Find where the given text appears and provide that cell's center as [X, Y] coordinate. 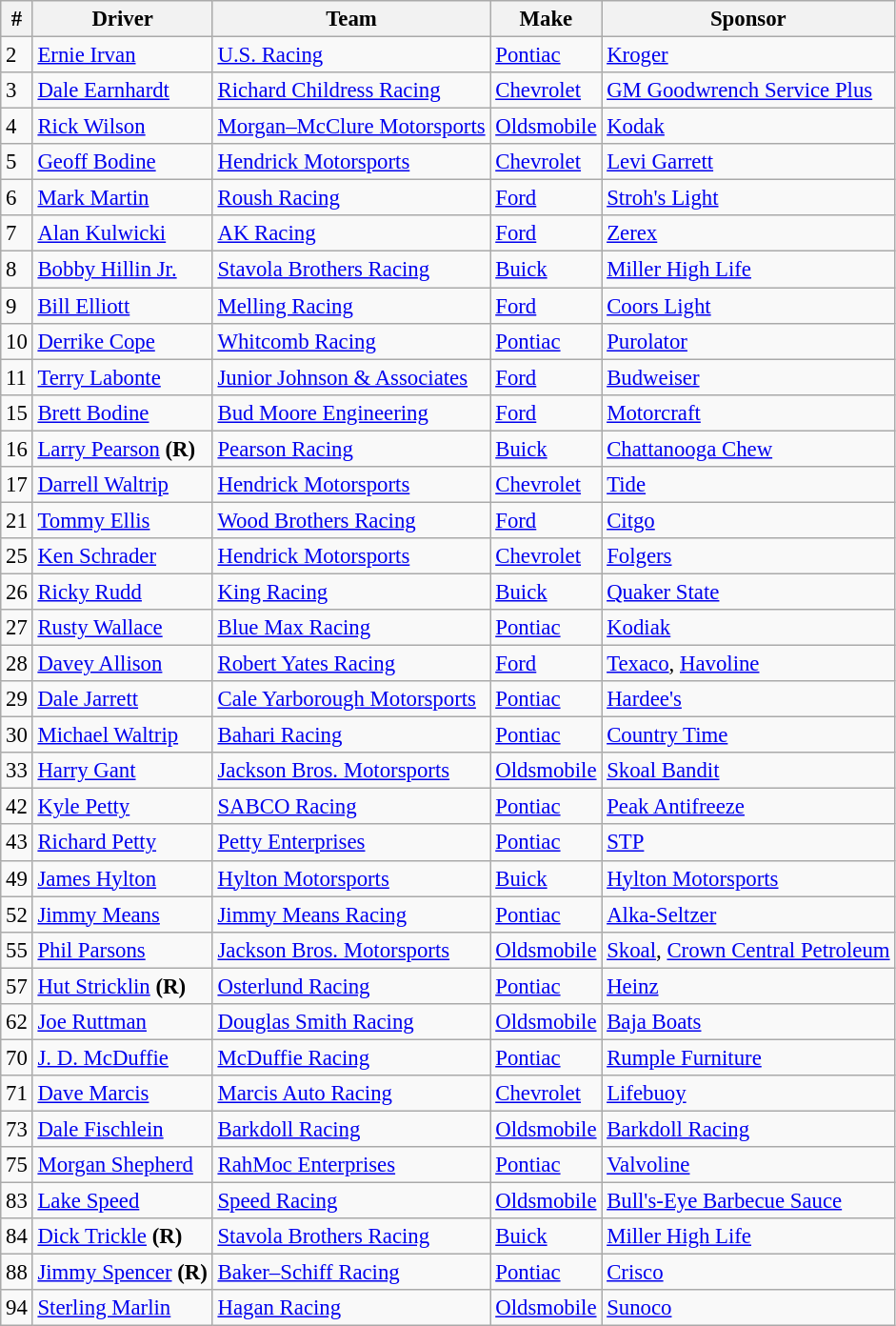
Purolator [748, 341]
Bill Elliott [122, 306]
Skoal, Crown Central Petroleum [748, 950]
Heinz [748, 986]
71 [17, 1094]
Robert Yates Racing [351, 664]
Rick Wilson [122, 127]
U.S. Racing [351, 55]
Ricky Rudd [122, 592]
Geoff Bodine [122, 162]
Bud Moore Engineering [351, 412]
55 [17, 950]
Speed Racing [351, 1201]
Crisco [748, 1273]
SABCO Racing [351, 807]
Dick Trickle (R) [122, 1236]
94 [17, 1308]
Alka-Seltzer [748, 914]
Kodak [748, 127]
RahMoc Enterprises [351, 1165]
10 [17, 341]
Driver [122, 19]
57 [17, 986]
Motorcraft [748, 412]
Osterlund Racing [351, 986]
Wood Brothers Racing [351, 520]
Jimmy Means Racing [351, 914]
Texaco, Havoline [748, 664]
17 [17, 485]
King Racing [351, 592]
73 [17, 1129]
Petty Enterprises [351, 843]
84 [17, 1236]
Dale Jarrett [122, 699]
Cale Yarborough Motorsports [351, 699]
15 [17, 412]
Davey Allison [122, 664]
Roush Racing [351, 198]
Valvoline [748, 1165]
11 [17, 377]
21 [17, 520]
Junior Johnson & Associates [351, 377]
Phil Parsons [122, 950]
Quaker State [748, 592]
5 [17, 162]
Peak Antifreeze [748, 807]
Budweiser [748, 377]
Darrell Waltrip [122, 485]
28 [17, 664]
6 [17, 198]
Sunoco [748, 1308]
49 [17, 878]
33 [17, 771]
Baker–Schiff Racing [351, 1273]
Baja Boats [748, 1022]
Dave Marcis [122, 1094]
Tide [748, 485]
Hut Stricklin (R) [122, 986]
75 [17, 1165]
Skoal Bandit [748, 771]
Country Time [748, 735]
Coors Light [748, 306]
Kodiak [748, 628]
7 [17, 233]
Derrike Cope [122, 341]
Rusty Wallace [122, 628]
Douglas Smith Racing [351, 1022]
Pearson Racing [351, 449]
Ernie Irvan [122, 55]
29 [17, 699]
Sponsor [748, 19]
Jimmy Means [122, 914]
4 [17, 127]
McDuffie Racing [351, 1057]
83 [17, 1201]
James Hylton [122, 878]
52 [17, 914]
43 [17, 843]
3 [17, 90]
Tommy Ellis [122, 520]
Jimmy Spencer (R) [122, 1273]
Levi Garrett [748, 162]
Larry Pearson (R) [122, 449]
Rumple Furniture [748, 1057]
Marcis Auto Racing [351, 1094]
Morgan–McClure Motorsports [351, 127]
Folgers [748, 556]
Bahari Racing [351, 735]
16 [17, 449]
Make [547, 19]
Blue Max Racing [351, 628]
Hardee's [748, 699]
Chattanooga Chew [748, 449]
Kroger [748, 55]
Lake Speed [122, 1201]
42 [17, 807]
Richard Petty [122, 843]
Hagan Racing [351, 1308]
27 [17, 628]
Dale Earnhardt [122, 90]
8 [17, 270]
J. D. McDuffie [122, 1057]
# [17, 19]
Zerex [748, 233]
Kyle Petty [122, 807]
Whitcomb Racing [351, 341]
STP [748, 843]
Richard Childress Racing [351, 90]
Mark Martin [122, 198]
Lifebuoy [748, 1094]
Michael Waltrip [122, 735]
Team [351, 19]
Citgo [748, 520]
25 [17, 556]
GM Goodwrench Service Plus [748, 90]
Bobby Hillin Jr. [122, 270]
26 [17, 592]
Morgan Shepherd [122, 1165]
Terry Labonte [122, 377]
Bull's-Eye Barbecue Sauce [748, 1201]
30 [17, 735]
9 [17, 306]
Brett Bodine [122, 412]
Melling Racing [351, 306]
Harry Gant [122, 771]
Alan Kulwicki [122, 233]
70 [17, 1057]
2 [17, 55]
Sterling Marlin [122, 1308]
88 [17, 1273]
Joe Ruttman [122, 1022]
62 [17, 1022]
Ken Schrader [122, 556]
AK Racing [351, 233]
Dale Fischlein [122, 1129]
Stroh's Light [748, 198]
